Identify which cell holds the provided text, then report its (X, Y) central coordinate. 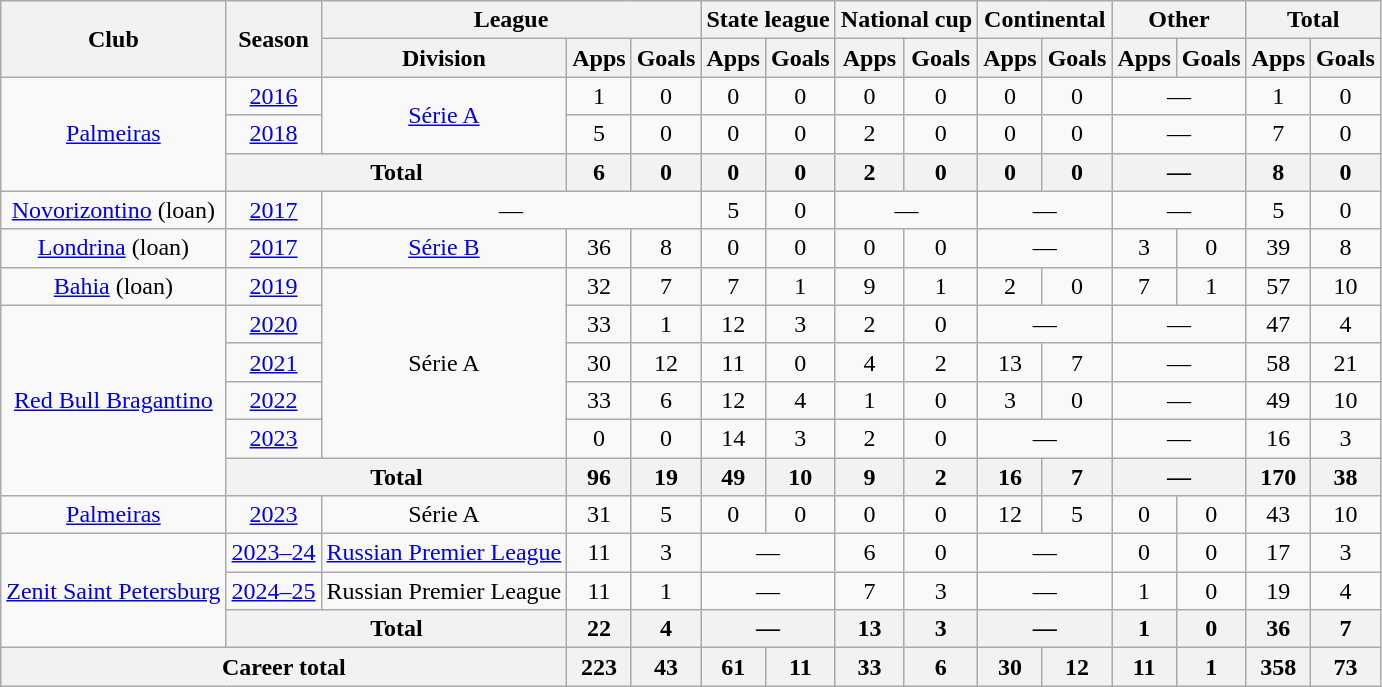
Club (114, 39)
96 (599, 477)
22 (599, 629)
2023–24 (274, 553)
Red Bull Bragantino (114, 400)
2024–25 (274, 591)
21 (1346, 362)
Série B (444, 248)
Bahia (loan) (114, 286)
2022 (274, 400)
358 (1278, 667)
57 (1278, 286)
47 (1278, 324)
Novorizontino (loan) (114, 210)
State league (768, 20)
2019 (274, 286)
38 (1346, 477)
Other (1179, 20)
58 (1278, 362)
2021 (274, 362)
National cup (906, 20)
32 (599, 286)
2020 (274, 324)
League (511, 20)
14 (733, 438)
2016 (274, 96)
223 (599, 667)
Season (274, 39)
2018 (274, 134)
31 (599, 515)
Career total (284, 667)
Zenit Saint Petersburg (114, 591)
61 (733, 667)
Continental (1045, 20)
39 (1278, 248)
Londrina (loan) (114, 248)
170 (1278, 477)
73 (1346, 667)
17 (1278, 553)
Division (444, 58)
